Locate the cell with the specified text and output its (X, Y) center coordinate. 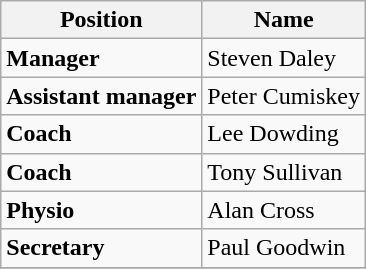
Lee Dowding (284, 134)
Secretary (102, 248)
Tony Sullivan (284, 172)
Steven Daley (284, 58)
Assistant manager (102, 96)
Paul Goodwin (284, 248)
Position (102, 20)
Alan Cross (284, 210)
Name (284, 20)
Physio (102, 210)
Peter Cumiskey (284, 96)
Manager (102, 58)
